Scan for the cell matching the given text and deliver its (x, y) coordinate at center. 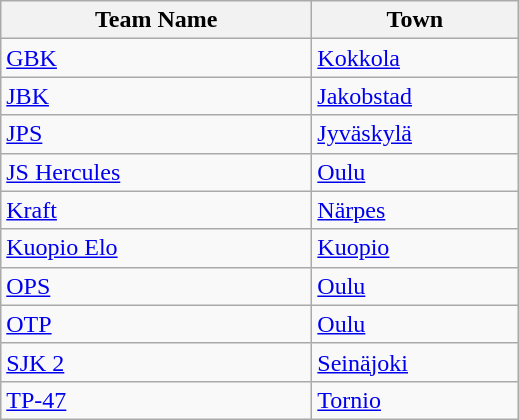
Närpes (415, 210)
JS Hercules (156, 172)
Kokkola (415, 58)
Town (415, 20)
Tornio (415, 400)
JPS (156, 134)
Team Name (156, 20)
Jakobstad (415, 96)
Jyväskylä (415, 134)
TP-47 (156, 400)
Kuopio (415, 248)
JBK (156, 96)
OTP (156, 324)
Seinäjoki (415, 362)
Kraft (156, 210)
GBK (156, 58)
Kuopio Elo (156, 248)
OPS (156, 286)
SJK 2 (156, 362)
